Search for the cell housing the specified text and yield its [X, Y] center coordinate. 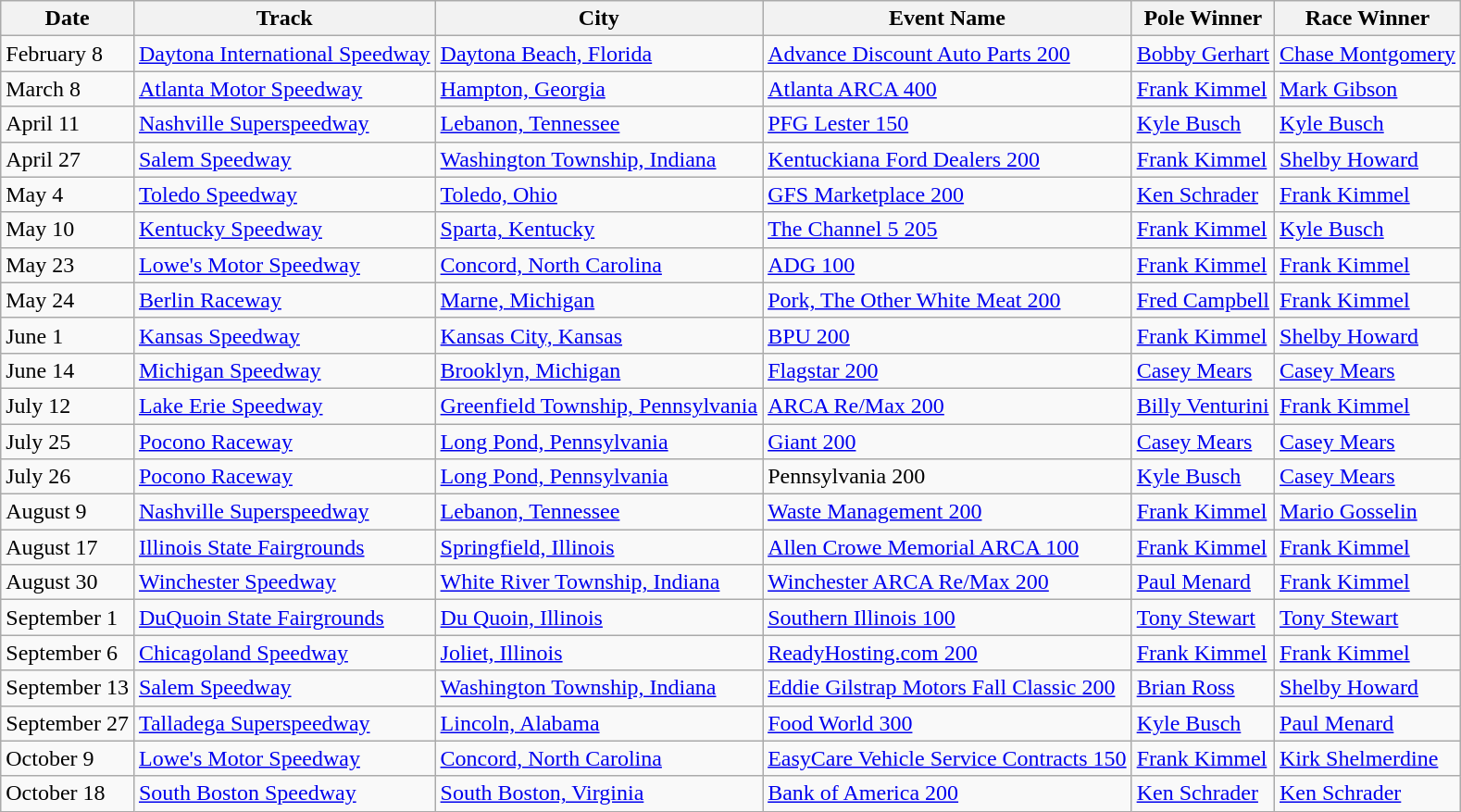
February 8 [68, 54]
White River Township, Indiana [599, 582]
The Channel 5 205 [948, 230]
July 26 [68, 477]
Pole Winner [1203, 19]
Kansas City, Kansas [599, 335]
August 17 [68, 547]
Bobby Gerhart [1203, 54]
Toledo, Ohio [599, 194]
Du Quoin, Illinois [599, 618]
Mark Gibson [1368, 89]
Hampton, Georgia [599, 89]
Bank of America 200 [948, 793]
March 8 [68, 89]
South Boston, Virginia [599, 793]
May 24 [68, 300]
Atlanta Motor Speedway [284, 89]
BPU 200 [948, 335]
Lake Erie Speedway [284, 406]
Winchester Speedway [284, 582]
September 6 [68, 653]
Pennsylvania 200 [948, 477]
Brian Ross [1203, 688]
Kentuckiana Ford Dealers 200 [948, 159]
Talladega Superspeedway [284, 723]
Advance Discount Auto Parts 200 [948, 54]
Atlanta ARCA 400 [948, 89]
ReadyHosting.com 200 [948, 653]
Kentucky Speedway [284, 230]
Sparta, Kentucky [599, 230]
Pork, The Other White Meat 200 [948, 300]
Mario Gosselin [1368, 512]
May 4 [68, 194]
Daytona Beach, Florida [599, 54]
Waste Management 200 [948, 512]
May 10 [68, 230]
Springfield, Illinois [599, 547]
October 9 [68, 758]
Daytona International Speedway [284, 54]
Kirk Shelmerdine [1368, 758]
Allen Crowe Memorial ARCA 100 [948, 547]
Chicagoland Speedway [284, 653]
Southern Illinois 100 [948, 618]
July 25 [68, 442]
Brooklyn, Michigan [599, 370]
September 1 [68, 618]
April 11 [68, 124]
ARCA Re/Max 200 [948, 406]
September 13 [68, 688]
Fred Campbell [1203, 300]
Winchester ARCA Re/Max 200 [948, 582]
Date [68, 19]
Berlin Raceway [284, 300]
Eddie Gilstrap Motors Fall Classic 200 [948, 688]
Event Name [948, 19]
Illinois State Fairgrounds [284, 547]
Billy Venturini [1203, 406]
Track [284, 19]
Flagstar 200 [948, 370]
June 1 [68, 335]
Kansas Speedway [284, 335]
Greenfield Township, Pennsylvania [599, 406]
Marne, Michigan [599, 300]
South Boston Speedway [284, 793]
September 27 [68, 723]
ADG 100 [948, 265]
EasyCare Vehicle Service Contracts 150 [948, 758]
Lincoln, Alabama [599, 723]
August 9 [68, 512]
April 27 [68, 159]
October 18 [68, 793]
DuQuoin State Fairgrounds [284, 618]
June 14 [68, 370]
May 23 [68, 265]
Race Winner [1368, 19]
Joliet, Illinois [599, 653]
July 12 [68, 406]
GFS Marketplace 200 [948, 194]
PFG Lester 150 [948, 124]
Food World 300 [948, 723]
Giant 200 [948, 442]
Chase Montgomery [1368, 54]
City [599, 19]
August 30 [68, 582]
Michigan Speedway [284, 370]
Toledo Speedway [284, 194]
